Identify which cell holds the provided text, then report its [X, Y] central coordinate. 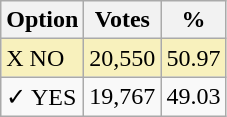
20,550 [122, 58]
49.03 [194, 97]
Votes [122, 20]
Option [42, 20]
% [194, 20]
✓ YES [42, 97]
19,767 [122, 97]
50.97 [194, 58]
X NO [42, 58]
